Identify which cell holds the provided text, then report its (X, Y) central coordinate. 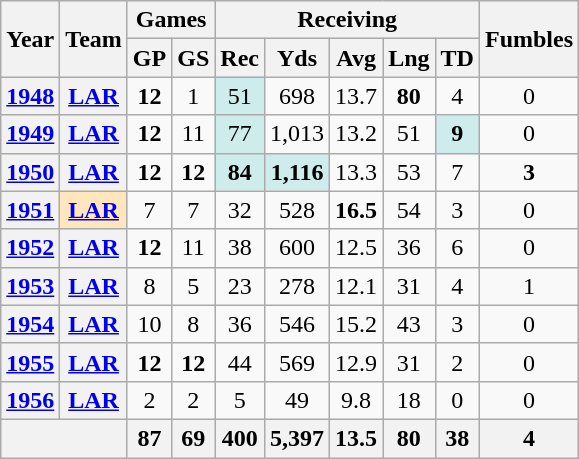
77 (240, 134)
1952 (30, 248)
1,013 (298, 134)
1950 (30, 172)
1,116 (298, 172)
TD (457, 58)
18 (409, 400)
Games (170, 20)
32 (240, 210)
6 (457, 248)
15.2 (356, 324)
5,397 (298, 438)
Year (30, 39)
49 (298, 400)
600 (298, 248)
1951 (30, 210)
43 (409, 324)
Rec (240, 58)
1953 (30, 286)
9 (457, 134)
53 (409, 172)
84 (240, 172)
1954 (30, 324)
Team (94, 39)
13.5 (356, 438)
Receiving (348, 20)
16.5 (356, 210)
87 (149, 438)
12.1 (356, 286)
9.8 (356, 400)
Lng (409, 58)
12.9 (356, 362)
23 (240, 286)
13.7 (356, 96)
13.2 (356, 134)
13.3 (356, 172)
528 (298, 210)
698 (298, 96)
10 (149, 324)
278 (298, 286)
54 (409, 210)
1949 (30, 134)
1955 (30, 362)
Yds (298, 58)
Avg (356, 58)
1956 (30, 400)
GS (194, 58)
12.5 (356, 248)
546 (298, 324)
1948 (30, 96)
44 (240, 362)
400 (240, 438)
569 (298, 362)
GP (149, 58)
69 (194, 438)
Fumbles (528, 39)
